Capture the cell that displays the provided text and extract its (X, Y) central coordinate. 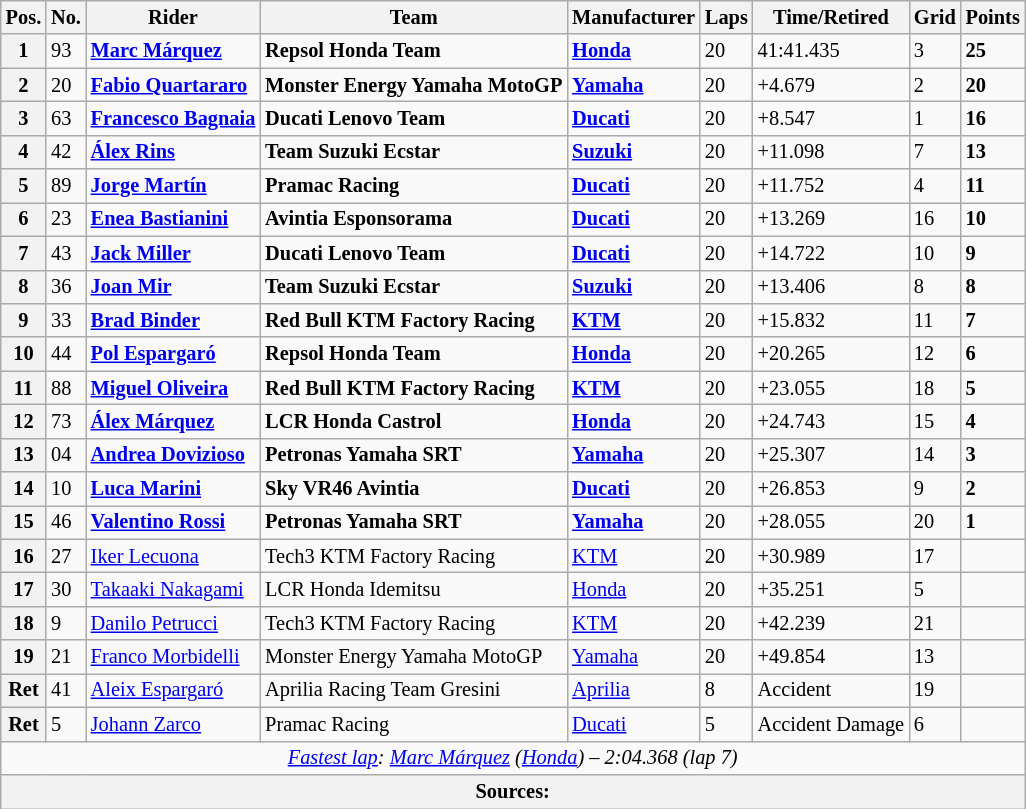
Franco Morbidelli (173, 657)
+28.055 (831, 522)
+13.406 (831, 287)
Sources: (513, 791)
+24.743 (831, 421)
63 (66, 118)
Accident Damage (831, 724)
Rider (173, 17)
Iker Lecuona (173, 556)
+11.098 (831, 152)
+30.989 (831, 556)
Danilo Petrucci (173, 623)
Time/Retired (831, 17)
Pos. (24, 17)
+42.239 (831, 623)
Pol Espargaró (173, 354)
+8.547 (831, 118)
+25.307 (831, 455)
Enea Bastianini (173, 219)
Johann Zarco (173, 724)
Miguel Oliveira (173, 388)
Grid (935, 17)
43 (66, 253)
46 (66, 522)
LCR Honda Castrol (414, 421)
Brad Binder (173, 320)
Francesco Bagnaia (173, 118)
25 (993, 51)
LCR Honda Idemitsu (414, 589)
+35.251 (831, 589)
27 (66, 556)
Sky VR46 Avintia (414, 489)
Team (414, 17)
+15.832 (831, 320)
88 (66, 388)
+26.853 (831, 489)
44 (66, 354)
89 (66, 186)
+14.722 (831, 253)
Manufacturer (634, 17)
93 (66, 51)
36 (66, 287)
41 (66, 690)
Accident (831, 690)
04 (66, 455)
+23.055 (831, 388)
Luca Marini (173, 489)
Laps (726, 17)
+49.854 (831, 657)
73 (66, 421)
Aleix Espargaró (173, 690)
Jorge Martín (173, 186)
Álex Rins (173, 152)
Marc Márquez (173, 51)
23 (66, 219)
Fabio Quartararo (173, 85)
Points (993, 17)
Aprilia Racing Team Gresini (414, 690)
+20.265 (831, 354)
+11.752 (831, 186)
+4.679 (831, 85)
41:41.435 (831, 51)
30 (66, 589)
Aprilia (634, 690)
Jack Miller (173, 253)
Álex Márquez (173, 421)
Joan Mir (173, 287)
No. (66, 17)
Fastest lap: Marc Márquez (Honda) – 2:04.368 (lap 7) (513, 758)
Takaaki Nakagami (173, 589)
33 (66, 320)
42 (66, 152)
Avintia Esponsorama (414, 219)
Andrea Dovizioso (173, 455)
Valentino Rossi (173, 522)
+13.269 (831, 219)
